Scan for the cell matching the given text and deliver its (x, y) coordinate at center. 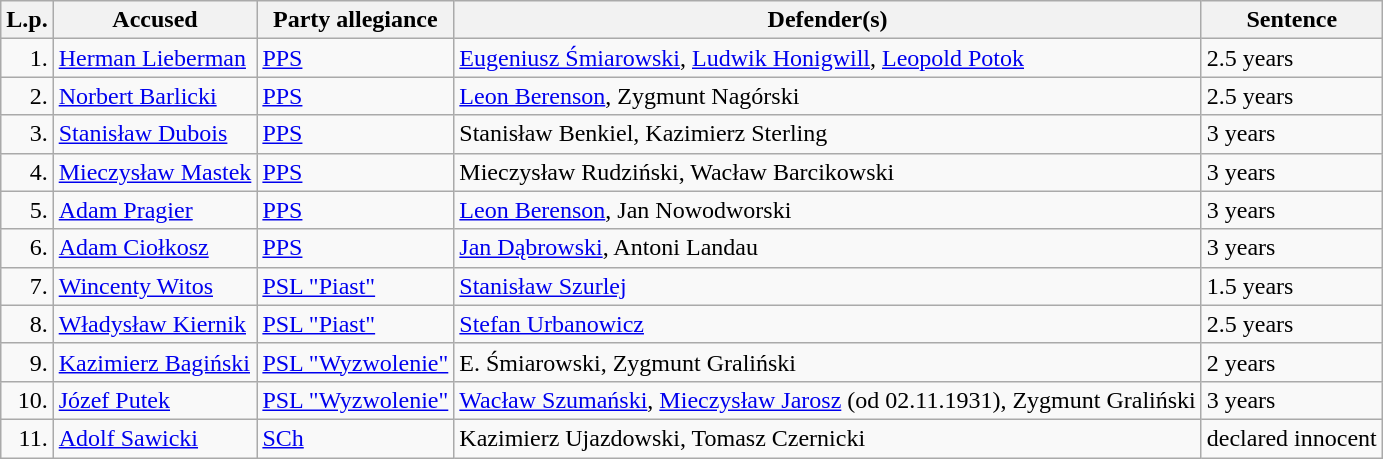
7. (27, 286)
Norbert Barlicki (155, 96)
Leon Berenson, Zygmunt Nagórski (828, 96)
1. (27, 58)
5. (27, 210)
Mieczysław Rudziński, Wacław Barcikowski (828, 172)
Sentence (1292, 20)
2. (27, 96)
6. (27, 248)
Stanisław Szurlej (828, 286)
Kazimierz Bagiński (155, 362)
Władysław Kiernik (155, 324)
Leon Berenson, Jan Nowodworski (828, 210)
Party allegiance (356, 20)
2 years (1292, 362)
Stanisław Dubois (155, 134)
Adam Ciołkosz (155, 248)
Mieczysław Mastek (155, 172)
Wacław Szumański, Mieczysław Jarosz (od 02.11.1931), Zygmunt Graliński (828, 400)
Adolf Sawicki (155, 438)
Jan Dąbrowski, Antoni Landau (828, 248)
declared innocent (1292, 438)
Herman Lieberman (155, 58)
L.p. (27, 20)
Accused (155, 20)
1.5 years (1292, 286)
10. (27, 400)
11. (27, 438)
Kazimierz Ujazdowski, Tomasz Czernicki (828, 438)
Józef Putek (155, 400)
Stefan Urbanowicz (828, 324)
8. (27, 324)
4. (27, 172)
SCh (356, 438)
Eugeniusz Śmiarowski, Ludwik Honigwill, Leopold Potok (828, 58)
Adam Pragier (155, 210)
E. Śmiarowski, Zygmunt Graliński (828, 362)
Defender(s) (828, 20)
9. (27, 362)
Stanisław Benkiel, Kazimierz Sterling (828, 134)
3. (27, 134)
Wincenty Witos (155, 286)
